Return [X, Y] of the center of cell containing provided text 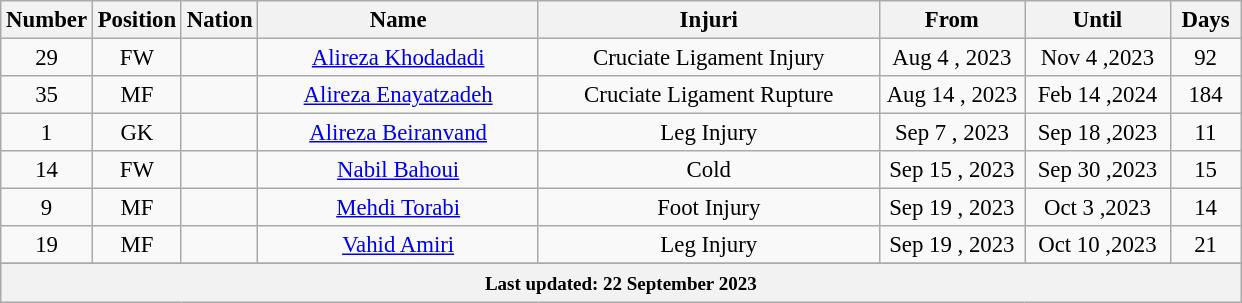
Nabil Bahoui [398, 170]
Mehdi Torabi [398, 208]
Alireza Khodadadi [398, 58]
Position [136, 20]
19 [47, 245]
Alireza Beiranvand [398, 133]
Name [398, 20]
Cruciate Ligament Rupture [708, 95]
Sep 30 ,2023 [1098, 170]
Nation [219, 20]
21 [1206, 245]
Last updated: 22 September 2023 [621, 283]
9 [47, 208]
Injuri [708, 20]
GK [136, 133]
Alireza Enayatzadeh [398, 95]
Sep 7 , 2023 [952, 133]
Sep 15 , 2023 [952, 170]
Oct 10 ,2023 [1098, 245]
Number [47, 20]
Cruciate Ligament Injury [708, 58]
11 [1206, 133]
Vahid Amiri [398, 245]
15 [1206, 170]
92 [1206, 58]
Until [1098, 20]
1 [47, 133]
Cold [708, 170]
Aug 14 , 2023 [952, 95]
184 [1206, 95]
Feb 14 ,2024 [1098, 95]
Days [1206, 20]
Sep 18 ,2023 [1098, 133]
Aug 4 , 2023 [952, 58]
Foot Injury [708, 208]
Oct 3 ,2023 [1098, 208]
29 [47, 58]
Nov 4 ,2023 [1098, 58]
From [952, 20]
35 [47, 95]
